Locate the cell with the specified text and output its (x, y) center coordinate. 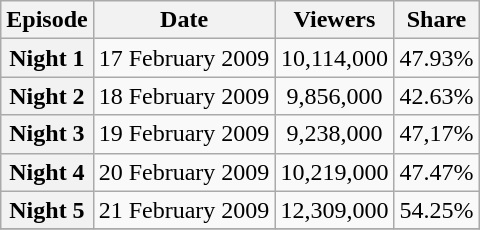
47,17% (436, 134)
42.63% (436, 96)
10,114,000 (334, 58)
21 February 2009 (184, 210)
9,238,000 (334, 134)
47.47% (436, 172)
20 February 2009 (184, 172)
Date (184, 20)
54.25% (436, 210)
17 February 2009 (184, 58)
Night 3 (47, 134)
12,309,000 (334, 210)
Night 2 (47, 96)
Viewers (334, 20)
47.93% (436, 58)
Episode (47, 20)
Night 5 (47, 210)
Share (436, 20)
18 February 2009 (184, 96)
9,856,000 (334, 96)
19 February 2009 (184, 134)
10,219,000 (334, 172)
Night 1 (47, 58)
Night 4 (47, 172)
